Return (x, y) of the center of cell containing provided text 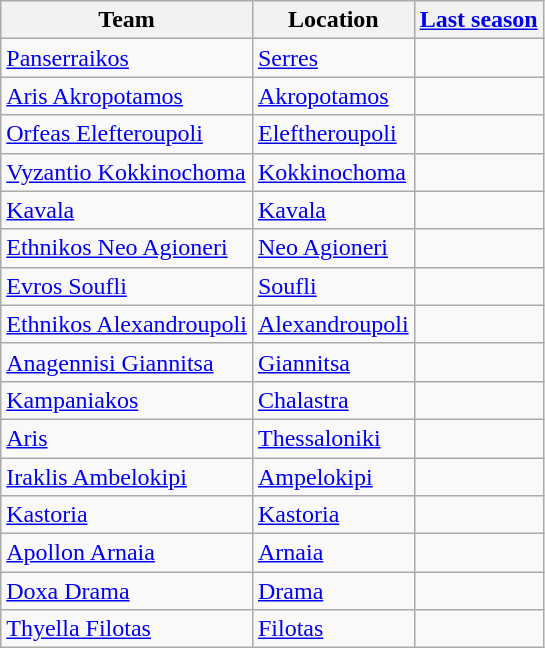
Kokkinochoma (333, 172)
Aris Akropotamos (127, 96)
Alexandroupoli (333, 324)
Aris (127, 438)
Vyzantio Kokkinochoma (127, 172)
Thyella Filotas (127, 629)
Panserraikos (127, 58)
Orfeas Elefteroupoli (127, 134)
Team (127, 20)
Eleftheroupoli (333, 134)
Soufli (333, 286)
Iraklis Ambelokipi (127, 477)
Doxa Drama (127, 591)
Ampelokipi (333, 477)
Kampaniakos (127, 400)
Giannitsa (333, 362)
Drama (333, 591)
Location (333, 20)
Neo Agioneri (333, 248)
Thessaloniki (333, 438)
Serres (333, 58)
Chalastra (333, 400)
Arnaia (333, 553)
Ethnikos Neo Agioneri (127, 248)
Last season (478, 20)
Apollon Arnaia (127, 553)
Filotas (333, 629)
Evros Soufli (127, 286)
Ethnikos Alexandroupoli (127, 324)
Anagennisi Giannitsa (127, 362)
Akropotamos (333, 96)
